Locate the cell with the specified text and output its [x, y] center coordinate. 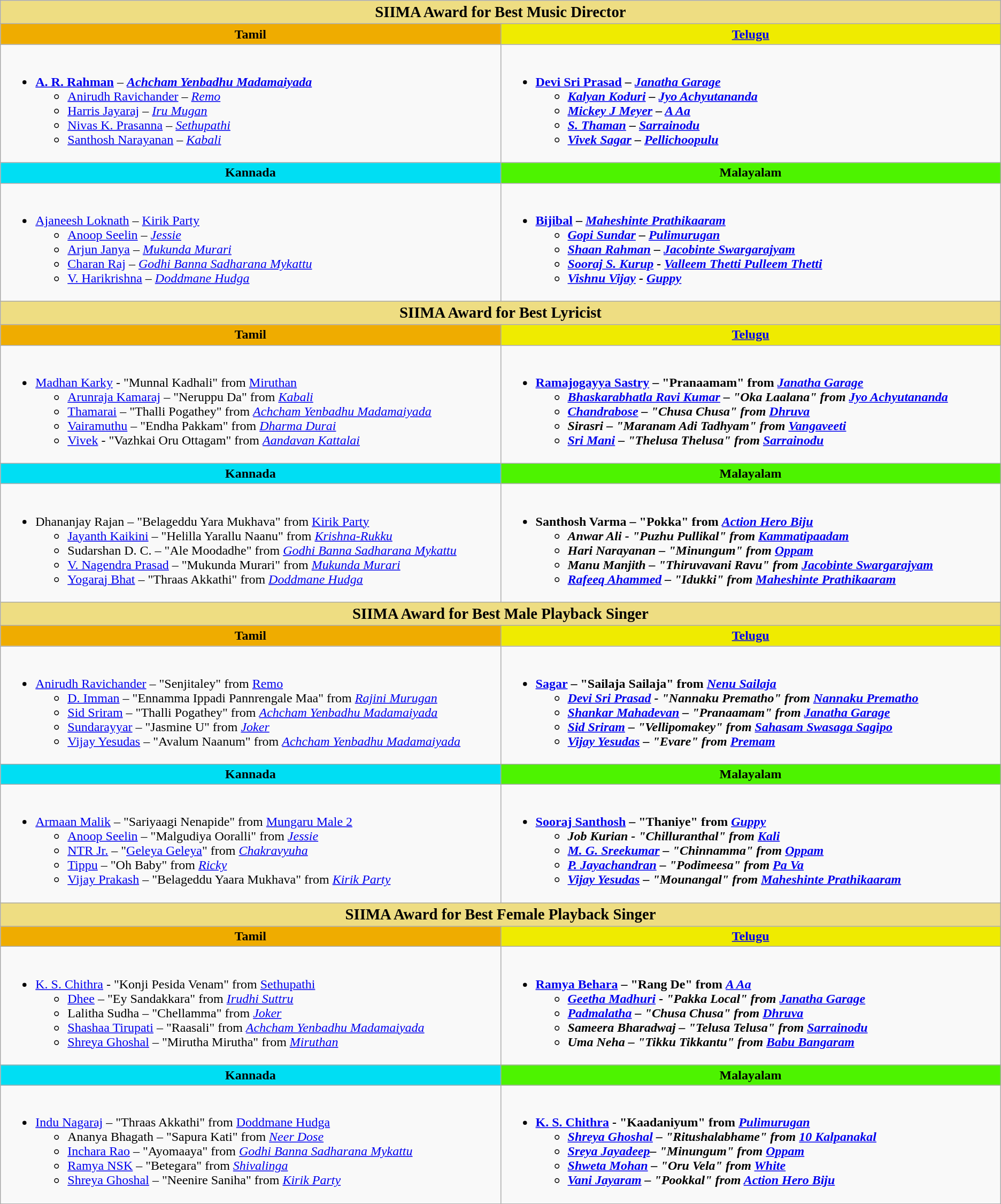
SIIMA Award for Best Music Director [500, 12]
SIIMA Award for Best Female Playback Singer [500, 915]
Devi Sri Prasad – Janatha GarageKalyan Koduri – Jyo AchyutanandaMickey J Meyer – A AaS. Thaman – SarrainoduVivek Sagar – Pellichoopulu [751, 104]
SIIMA Award for Best Male Playback Singer [500, 613]
SIIMA Award for Best Lyricist [500, 313]
